Pinpoint the cell where the given text exists, returning its [X, Y] midpoint coordinate. 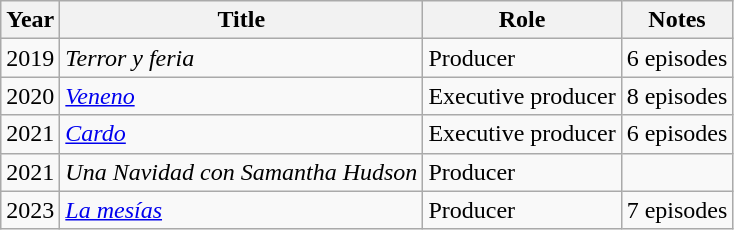
8 episodes [677, 96]
Una Navidad con Samantha Hudson [242, 172]
2020 [30, 96]
Terror y feria [242, 58]
Veneno [242, 96]
Notes [677, 20]
Title [242, 20]
2019 [30, 58]
7 episodes [677, 210]
Role [522, 20]
2023 [30, 210]
Year [30, 20]
La mesías [242, 210]
Cardo [242, 134]
